Locate the cell with the specified text and output its [X, Y] center coordinate. 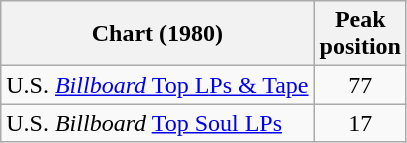
77 [360, 85]
17 [360, 123]
Chart (1980) [158, 34]
U.S. Billboard Top LPs & Tape [158, 85]
Peakposition [360, 34]
U.S. Billboard Top Soul LPs [158, 123]
